Locate the cell with the specified text and output its [x, y] center coordinate. 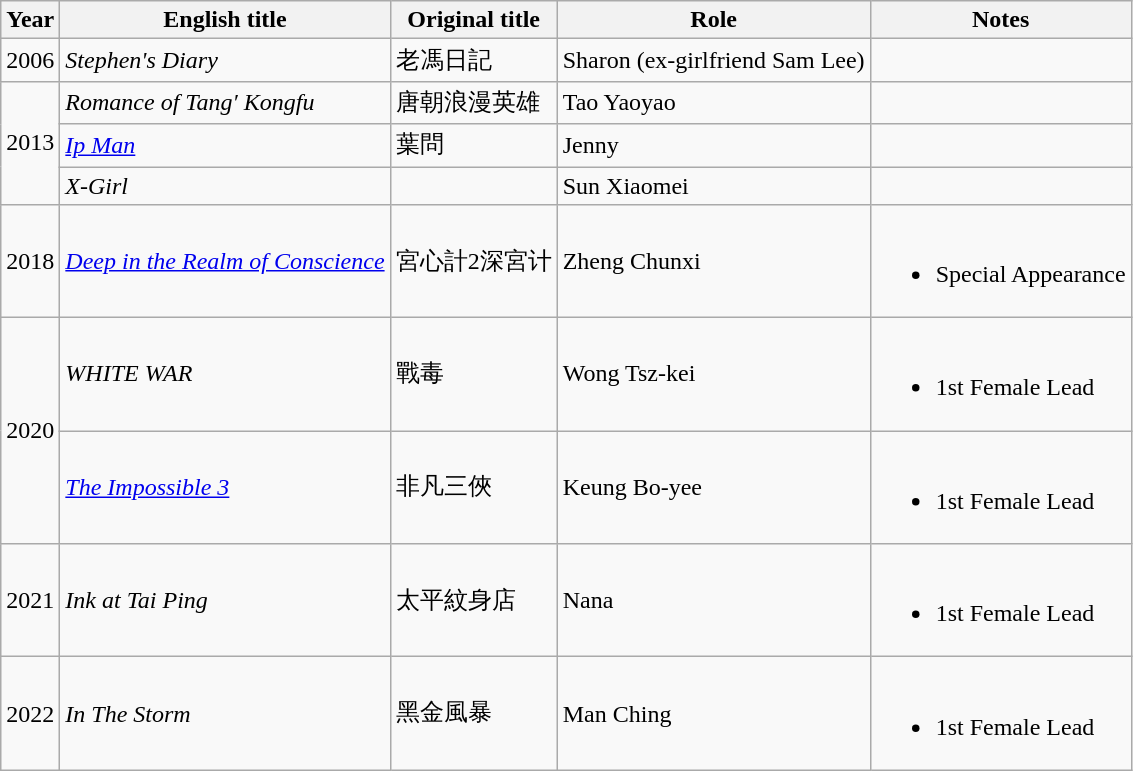
Ip Man [225, 146]
Special Appearance [1000, 262]
戰毒 [474, 374]
宮心計2深宮计 [474, 262]
黑金風暴 [474, 714]
Romance of Tang′ Kongfu [225, 102]
Keung Bo-yee [714, 488]
老馮日記 [474, 60]
X-Girl [225, 185]
2021 [30, 600]
The Impossible 3 [225, 488]
English title [225, 20]
Stephen's Diary [225, 60]
Year [30, 20]
2020 [30, 431]
Ink at Tai Ping [225, 600]
2022 [30, 714]
Notes [1000, 20]
Wong Tsz-kei [714, 374]
太平紋身店 [474, 600]
葉問 [474, 146]
Role [714, 20]
Nana [714, 600]
Zheng Chunxi [714, 262]
WHITE WAR [225, 374]
Deep in the Realm of Conscience [225, 262]
Sharon (ex-girlfriend Sam Lee) [714, 60]
Jenny [714, 146]
Sun Xiaomei [714, 185]
非凡三俠 [474, 488]
In The Storm [225, 714]
Original title [474, 20]
2018 [30, 262]
2006 [30, 60]
Tao Yaoyao [714, 102]
唐朝浪漫英雄 [474, 102]
Man Ching [714, 714]
2013 [30, 142]
